Scan for the cell matching the given text and deliver its (x, y) coordinate at center. 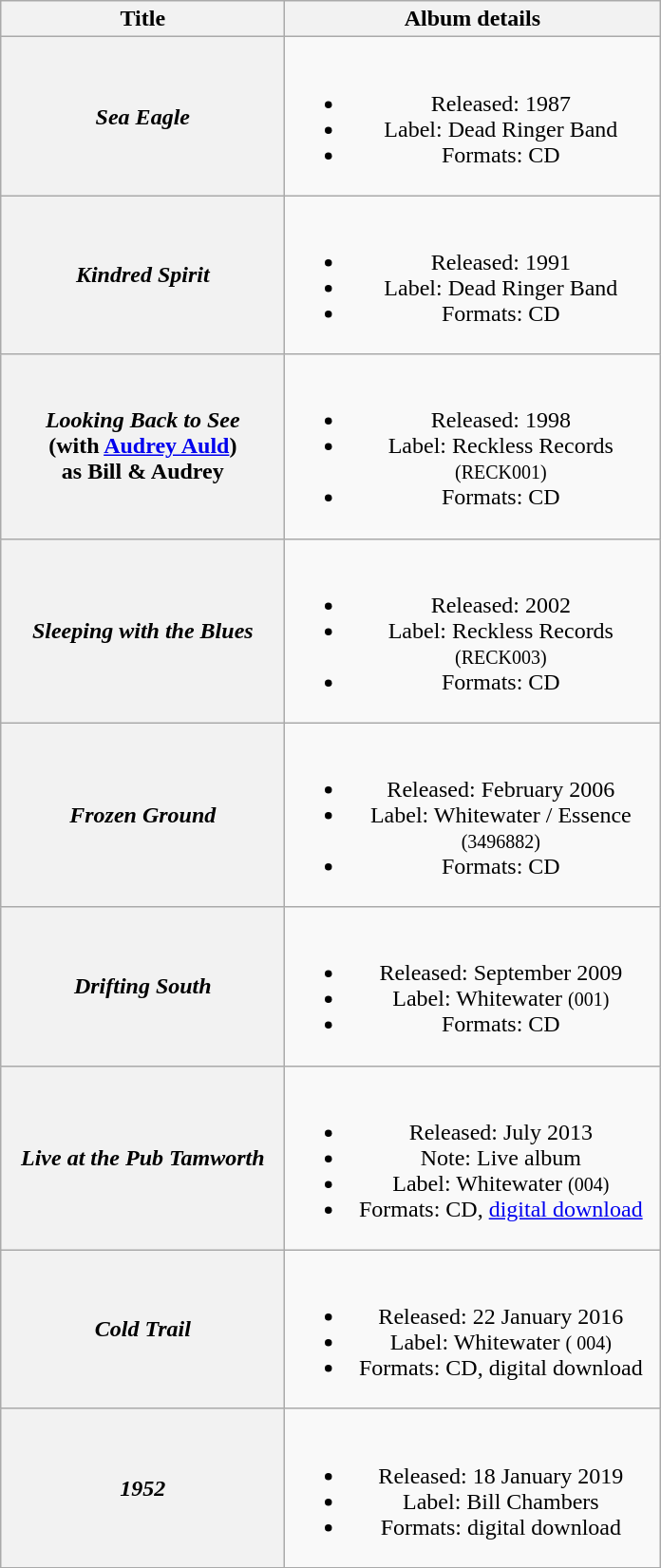
Released: 1998Label: Reckless Records (RECK001)Formats: CD (473, 446)
Sleeping with the Blues (142, 631)
1952 (142, 1487)
Released: 18 January 2019Label: Bill ChambersFormats: digital download (473, 1487)
Released: 1991Label: Dead Ringer BandFormats: CD (473, 275)
Released: 2002Label: Reckless Records (RECK003)Formats: CD (473, 631)
Frozen Ground (142, 815)
Released: 1987Label: Dead Ringer BandFormats: CD (473, 116)
Released: July 2013Note: Live albumLabel: Whitewater (004)Formats: CD, digital download (473, 1158)
Released: 22 January 2016Label: Whitewater ( 004)Formats: CD, digital download (473, 1330)
Released: September 2009Label: Whitewater (001)Formats: CD (473, 986)
Sea Eagle (142, 116)
Released: February 2006Label: Whitewater / Essence (3496882)Formats: CD (473, 815)
Album details (473, 19)
Live at the Pub Tamworth (142, 1158)
Drifting South (142, 986)
Cold Trail (142, 1330)
Kindred Spirit (142, 275)
Title (142, 19)
Looking Back to See (with Audrey Auld) as Bill & Audrey (142, 446)
